For the text-containing cell, return its midpoint in [x, y] coordinate format. 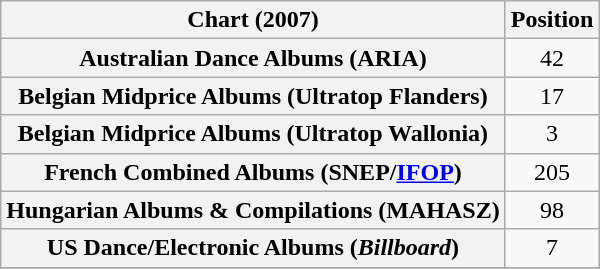
Belgian Midprice Albums (Ultratop Wallonia) [253, 134]
Hungarian Albums & Compilations (MAHASZ) [253, 210]
205 [552, 172]
Australian Dance Albums (ARIA) [253, 58]
42 [552, 58]
Position [552, 20]
98 [552, 210]
Belgian Midprice Albums (Ultratop Flanders) [253, 96]
3 [552, 134]
French Combined Albums (SNEP/IFOP) [253, 172]
17 [552, 96]
Chart (2007) [253, 20]
7 [552, 248]
US Dance/Electronic Albums (Billboard) [253, 248]
